Output the (X, Y) coordinate of the center of the cell containing the given text.  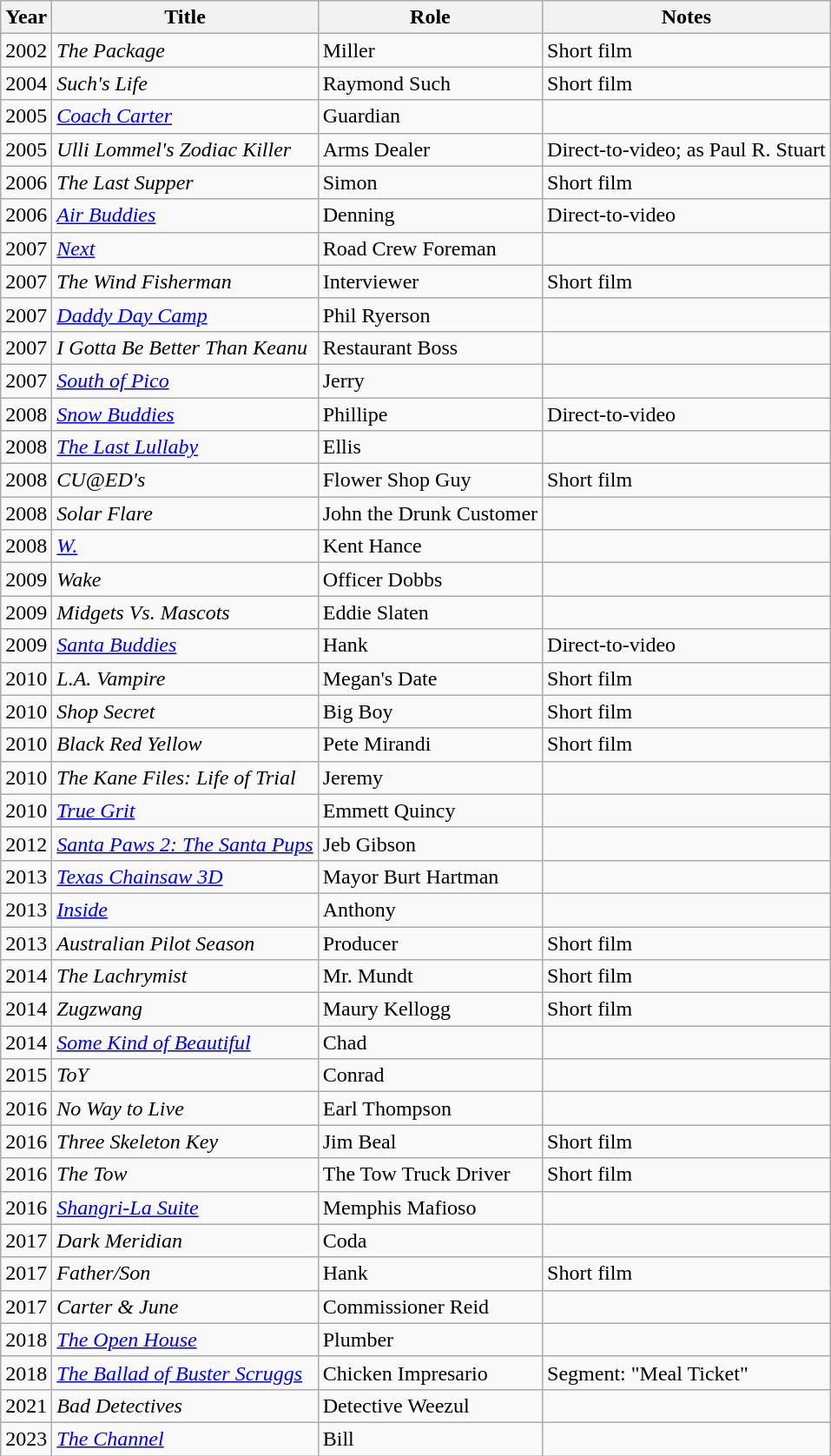
Detective Weezul (430, 1406)
The Last Lullaby (185, 447)
Coda (430, 1241)
Maury Kellogg (430, 1009)
Some Kind of Beautiful (185, 1042)
Restaurant Boss (430, 347)
Eddie Slaten (430, 612)
Zugzwang (185, 1009)
Flower Shop Guy (430, 480)
Memphis Mafioso (430, 1208)
I Gotta Be Better Than Keanu (185, 347)
Segment: "Meal Ticket" (687, 1373)
Ulli Lommel's Zodiac Killer (185, 149)
2015 (26, 1075)
Plumber (430, 1340)
2021 (26, 1406)
Mayor Burt Hartman (430, 877)
Raymond Such (430, 83)
Megan's Date (430, 678)
Notes (687, 17)
W. (185, 546)
Australian Pilot Season (185, 943)
Shangri-La Suite (185, 1208)
Officer Dobbs (430, 579)
Midgets Vs. Mascots (185, 612)
Road Crew Foreman (430, 248)
The Tow Truck Driver (430, 1175)
No Way to Live (185, 1109)
Big Boy (430, 711)
The Lachrymist (185, 976)
Guardian (430, 116)
Role (430, 17)
Interviewer (430, 281)
Phillipe (430, 414)
Chicken Impresario (430, 1373)
Denning (430, 215)
The Channel (185, 1439)
Anthony (430, 910)
Producer (430, 943)
Father/Son (185, 1274)
Snow Buddies (185, 414)
Bill (430, 1439)
Inside (185, 910)
South of Pico (185, 381)
Jerry (430, 381)
The Wind Fisherman (185, 281)
Black Red Yellow (185, 745)
Commissioner Reid (430, 1307)
Chad (430, 1042)
Miller (430, 50)
Jim Beal (430, 1142)
2023 (26, 1439)
Title (185, 17)
Santa Buddies (185, 645)
Such's Life (185, 83)
Shop Secret (185, 711)
Air Buddies (185, 215)
Coach Carter (185, 116)
Pete Mirandi (430, 745)
Simon (430, 182)
2002 (26, 50)
Three Skeleton Key (185, 1142)
2004 (26, 83)
ToY (185, 1075)
Mr. Mundt (430, 976)
Next (185, 248)
Daddy Day Camp (185, 314)
Direct-to-video; as Paul R. Stuart (687, 149)
L.A. Vampire (185, 678)
CU@ED's (185, 480)
The Open House (185, 1340)
Santa Paws 2: The Santa Pups (185, 844)
Conrad (430, 1075)
Wake (185, 579)
The Ballad of Buster Scruggs (185, 1373)
The Package (185, 50)
Emmett Quincy (430, 811)
Dark Meridian (185, 1241)
The Last Supper (185, 182)
2012 (26, 844)
John the Drunk Customer (430, 513)
Jeremy (430, 778)
Earl Thompson (430, 1109)
Year (26, 17)
Texas Chainsaw 3D (185, 877)
Solar Flare (185, 513)
Phil Ryerson (430, 314)
Carter & June (185, 1307)
Kent Hance (430, 546)
Jeb Gibson (430, 844)
Arms Dealer (430, 149)
Ellis (430, 447)
True Grit (185, 811)
Bad Detectives (185, 1406)
The Kane Files: Life of Trial (185, 778)
The Tow (185, 1175)
